Return (x, y) of the center of cell containing provided text 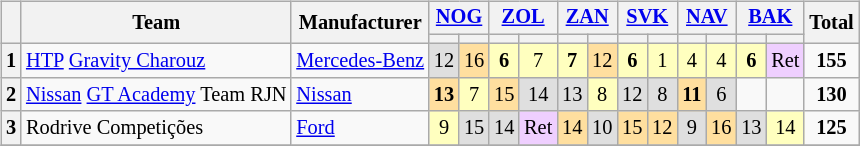
ZAN (587, 18)
BAK (770, 18)
3 (11, 128)
2 (11, 95)
NAV (706, 18)
NOG (459, 18)
Rodrive Competições (156, 128)
SVK (647, 18)
130 (831, 95)
Nissan (360, 95)
125 (831, 128)
Total (831, 22)
Manufacturer (360, 22)
10 (602, 128)
155 (831, 61)
HTP Gravity Charouz (156, 61)
11 (692, 95)
Nissan GT Academy Team RJN (156, 95)
Team (156, 22)
Mercedes-Benz (360, 61)
ZOL (523, 18)
Ford (360, 128)
